Scan for the cell matching the given text and deliver its [x, y] coordinate at center. 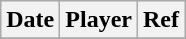
Ref [160, 20]
Player [99, 20]
Date [30, 20]
